Capture the cell that displays the provided text and extract its [X, Y] central coordinate. 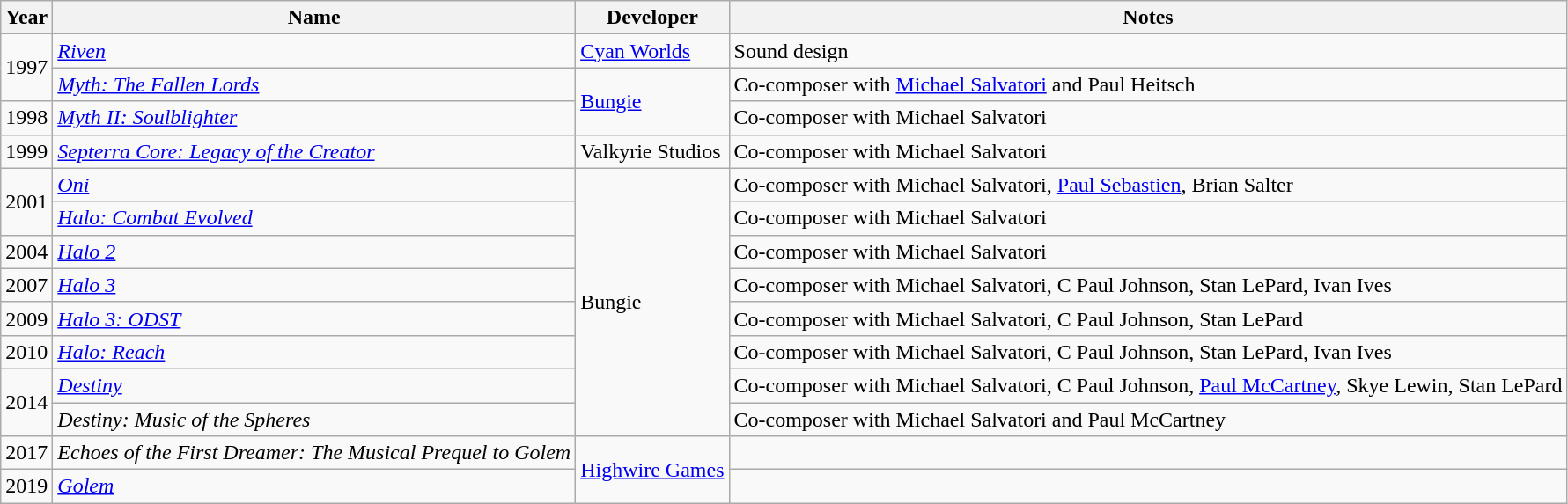
Year [26, 18]
1997 [26, 68]
Developer [652, 18]
Oni [314, 185]
Destiny [314, 385]
2009 [26, 318]
Myth II: Soulblighter [314, 118]
Destiny: Music of the Spheres [314, 420]
Co-composer with Michael Salvatori, C Paul Johnson, Stan LePard [1148, 318]
Myth: The Fallen Lords [314, 84]
Co-composer with Michael Salvatori, C Paul Johnson, Paul McCartney, Skye Lewin, Stan LePard [1148, 385]
Halo 2 [314, 252]
1999 [26, 151]
Halo: Combat Evolved [314, 218]
Halo 3 [314, 285]
2010 [26, 352]
Halo 3: ODST [314, 318]
Name [314, 18]
2004 [26, 252]
Co-composer with Michael Salvatori and Paul Heitsch [1148, 84]
2007 [26, 285]
Cyan Worlds [652, 51]
2017 [26, 453]
Halo: Reach [314, 352]
Highwire Games [652, 470]
2019 [26, 486]
2014 [26, 402]
Echoes of the First Dreamer: The Musical Prequel to Golem [314, 453]
1998 [26, 118]
Septerra Core: Legacy of the Creator [314, 151]
Golem [314, 486]
Riven [314, 51]
Sound design [1148, 51]
Valkyrie Studios [652, 151]
Co-composer with Michael Salvatori, Paul Sebastien, Brian Salter [1148, 185]
2001 [26, 201]
Co-composer with Michael Salvatori and Paul McCartney [1148, 420]
Notes [1148, 18]
